Pinpoint the cell where the given text exists, returning its [X, Y] midpoint coordinate. 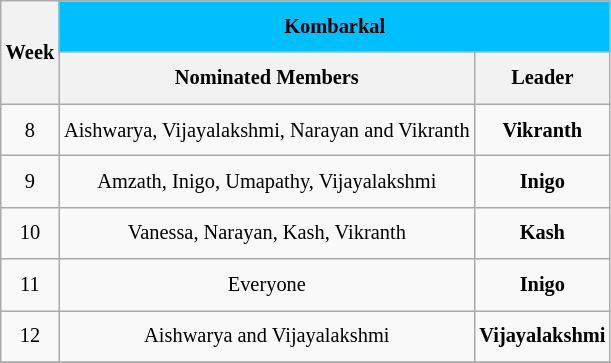
11 [30, 285]
Vanessa, Narayan, Kash, Vikranth [266, 233]
10 [30, 233]
Kombarkal [334, 26]
Vijayalakshmi [542, 336]
Nominated Members [266, 78]
9 [30, 181]
Amzath, Inigo, Umapathy, Vijayalakshmi [266, 181]
8 [30, 130]
Leader [542, 78]
Aishwarya, Vijayalakshmi, Narayan and Vikranth [266, 130]
12 [30, 336]
Kash [542, 233]
Vikranth [542, 130]
Aishwarya and Vijayalakshmi [266, 336]
Everyone [266, 285]
Week [30, 52]
